From the cell containing the given text, extract its center point as [X, Y] coordinate. 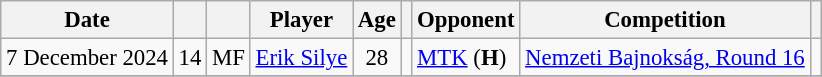
Competition [665, 20]
MTK (H) [466, 58]
14 [190, 58]
MF [229, 58]
Age [378, 20]
Opponent [466, 20]
Erik Silye [301, 58]
Player [301, 20]
Date [88, 20]
28 [378, 58]
Nemzeti Bajnokság, Round 16 [665, 58]
7 December 2024 [88, 58]
